Locate the cell with the specified text and output its (X, Y) center coordinate. 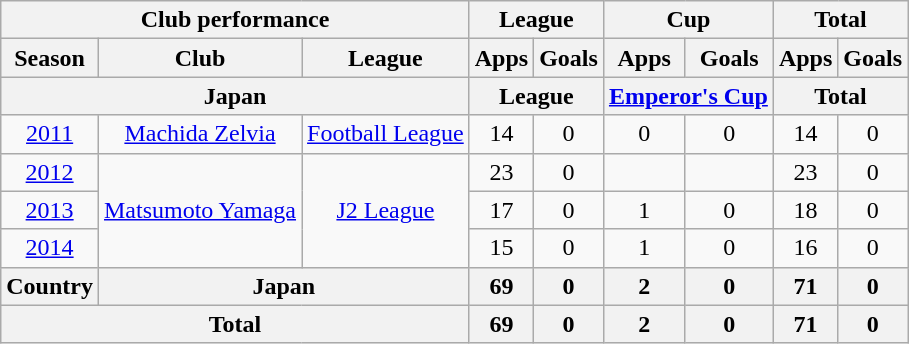
2013 (50, 210)
18 (805, 210)
Matsumoto Yamaga (200, 210)
Club (200, 58)
17 (501, 210)
Emperor's Cup (688, 96)
Machida Zelvia (200, 134)
Season (50, 58)
2012 (50, 172)
Club performance (235, 20)
2011 (50, 134)
2014 (50, 248)
J2 League (386, 210)
16 (805, 248)
Country (50, 286)
Cup (688, 20)
Football League (386, 134)
15 (501, 248)
